Locate the cell with the specified text and output its [X, Y] center coordinate. 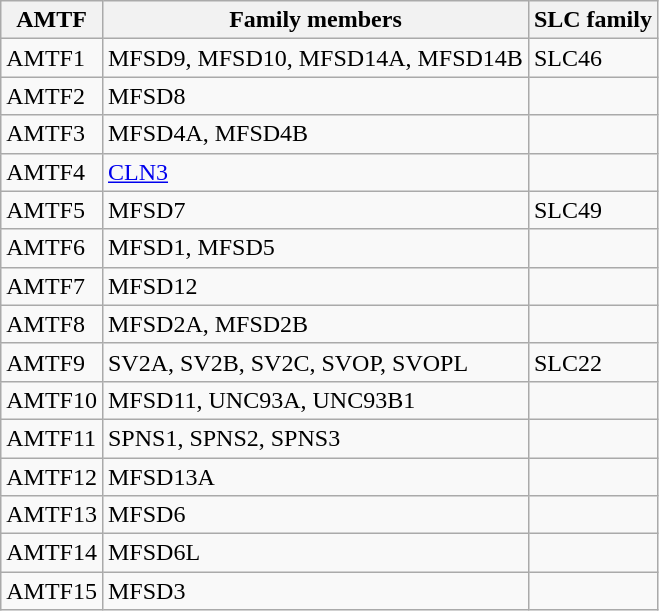
MFSD2A, MFSD2B [315, 324]
AMTF14 [52, 553]
MFSD6 [315, 515]
AMTF8 [52, 324]
SLC46 [592, 58]
AMTF1 [52, 58]
MFSD13A [315, 477]
AMTF6 [52, 248]
AMTF [52, 20]
AMTF9 [52, 362]
MFSD11, UNC93A, UNC93B1 [315, 400]
MFSD6L [315, 553]
MFSD9, MFSD10, MFSD14A, MFSD14B [315, 58]
AMTF15 [52, 591]
SV2A, SV2B, SV2C, SVOP, SVOPL [315, 362]
SPNS1, SPNS2, SPNS3 [315, 438]
AMTF3 [52, 134]
MFSD8 [315, 96]
AMTF5 [52, 210]
AMTF2 [52, 96]
AMTF11 [52, 438]
AMTF13 [52, 515]
AMTF12 [52, 477]
AMTF4 [52, 172]
CLN3 [315, 172]
AMTF7 [52, 286]
MFSD12 [315, 286]
MFSD7 [315, 210]
MFSD1, MFSD5 [315, 248]
SLC22 [592, 362]
AMTF10 [52, 400]
SLC family [592, 20]
Family members [315, 20]
MFSD4A, MFSD4B [315, 134]
SLC49 [592, 210]
MFSD3 [315, 591]
